Identify which cell holds the provided text, then report its (x, y) central coordinate. 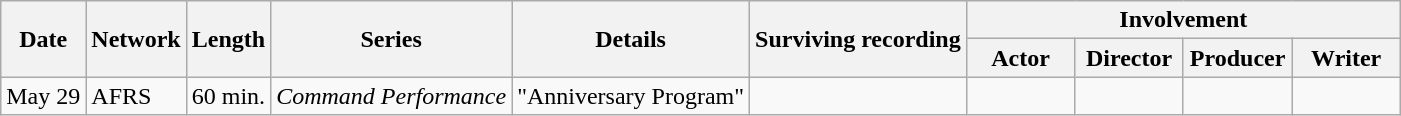
Date (44, 39)
60 min. (228, 96)
Producer (1238, 58)
Command Performance (392, 96)
Series (392, 39)
Length (228, 39)
Details (631, 39)
Actor (1020, 58)
Director (1130, 58)
May 29 (44, 96)
Writer (1346, 58)
AFRS (136, 96)
Surviving recording (858, 39)
Network (136, 39)
"Anniversary Program" (631, 96)
Involvement (1183, 20)
